From the cell containing the given text, extract its center point as [X, Y] coordinate. 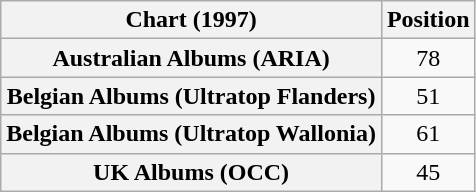
61 [428, 134]
45 [428, 172]
51 [428, 96]
Chart (1997) [192, 20]
Position [428, 20]
Belgian Albums (Ultratop Wallonia) [192, 134]
Belgian Albums (Ultratop Flanders) [192, 96]
Australian Albums (ARIA) [192, 58]
78 [428, 58]
UK Albums (OCC) [192, 172]
